Determine the [X, Y] coordinate at the center of the cell enclosing the given text.  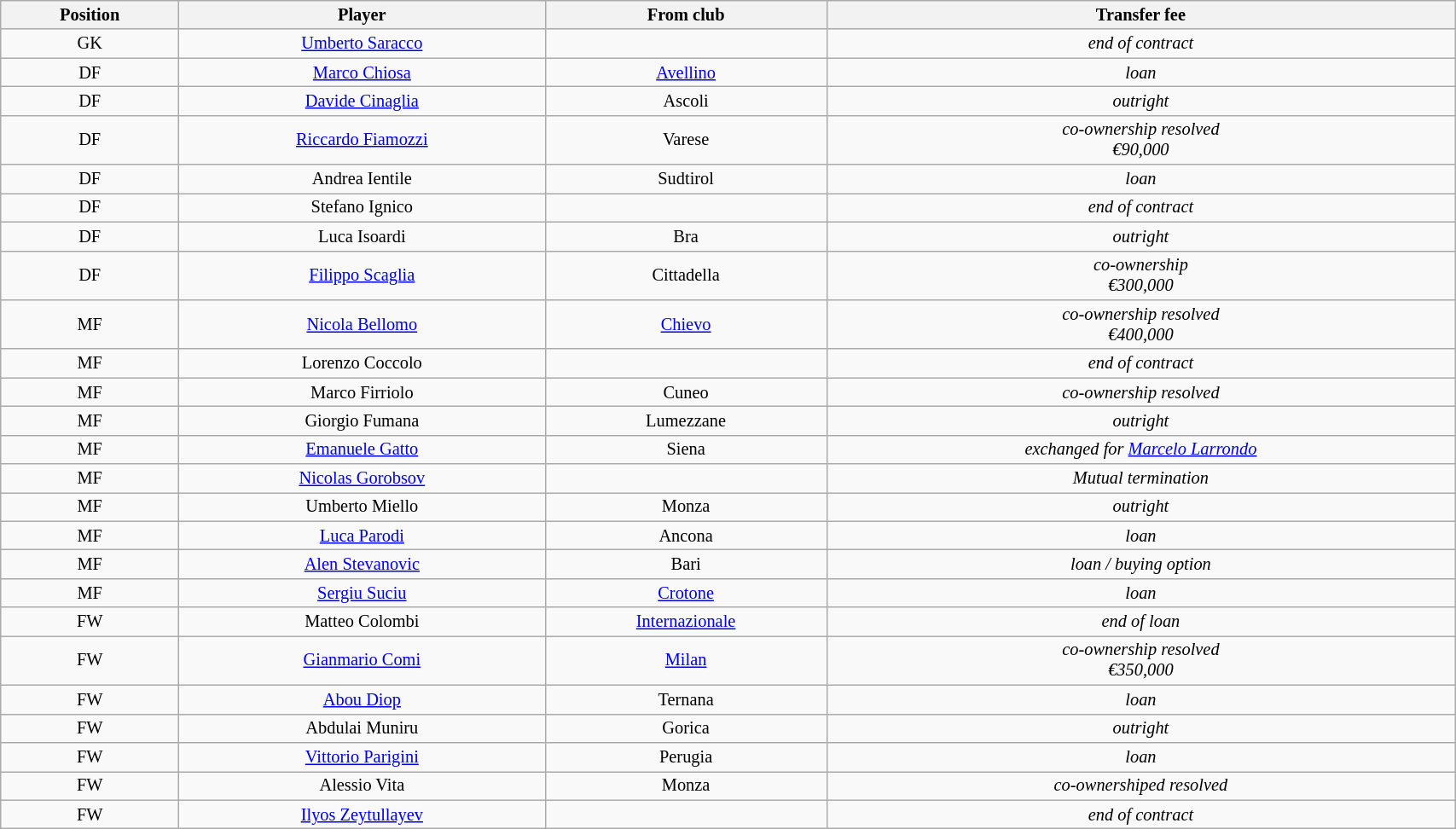
Alen Stevanovic [362, 564]
Matteo Colombi [362, 622]
Andrea Ientile [362, 179]
co-ownership resolved€90,000 [1140, 140]
Bari [686, 564]
From club [686, 14]
Sergiu Suciu [362, 593]
Varese [686, 140]
co-ownership resolved [1140, 392]
Davide Cinaglia [362, 101]
Ascoli [686, 101]
Transfer fee [1140, 14]
Marco Chiosa [362, 72]
Player [362, 14]
Gianmario Comi [362, 660]
Riccardo Fiamozzi [362, 140]
Nicolas Gorobsov [362, 478]
Bra [686, 236]
co-ownershiped resolved [1140, 786]
Avellino [686, 72]
Lorenzo Coccolo [362, 363]
co-ownership resolved€400,000 [1140, 324]
Alessio Vita [362, 786]
Lumezzane [686, 420]
Stefano Ignico [362, 207]
Siena [686, 449]
loan / buying option [1140, 564]
Abdulai Muniru [362, 728]
Milan [686, 660]
Marco Firriolo [362, 392]
Abou Diop [362, 699]
Perugia [686, 757]
Crotone [686, 593]
Vittorio Parigini [362, 757]
Nicola Bellomo [362, 324]
Ancona [686, 536]
co-ownership€300,000 [1140, 275]
Sudtirol [686, 179]
Cuneo [686, 392]
Giorgio Fumana [362, 420]
co-ownership resolved€350,000 [1140, 660]
Gorica [686, 728]
Luca Parodi [362, 536]
Umberto Miello [362, 507]
Filippo Scaglia [362, 275]
Umberto Saracco [362, 43]
Position [90, 14]
exchanged for Marcelo Larrondo [1140, 449]
Cittadella [686, 275]
Emanuele Gatto [362, 449]
GK [90, 43]
Ternana [686, 699]
Ilyos Zeytullayev [362, 815]
Chievo [686, 324]
Internazionale [686, 622]
Mutual termination [1140, 478]
Luca Isoardi [362, 236]
end of loan [1140, 622]
